Search for the cell housing the specified text and yield its (x, y) center coordinate. 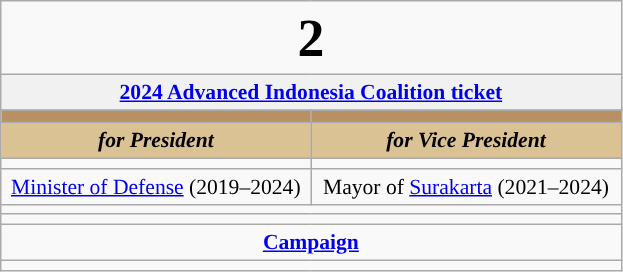
2 (311, 38)
Minister of Defense (2019–2024) (156, 187)
for Vice President (466, 141)
Campaign (311, 243)
for President (156, 141)
2024 Advanced Indonesia Coalition ticket (311, 92)
Mayor of Surakarta (2021–2024) (466, 187)
